For the text-containing cell, return its midpoint in (x, y) coordinate format. 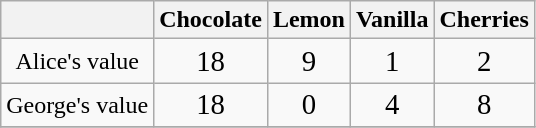
George's value (78, 105)
Vanilla (392, 20)
Chocolate (211, 20)
2 (484, 61)
Alice's value (78, 61)
0 (308, 105)
Lemon (308, 20)
Cherries (484, 20)
8 (484, 105)
9 (308, 61)
4 (392, 105)
1 (392, 61)
